Scan for the cell matching the given text and deliver its [x, y] coordinate at center. 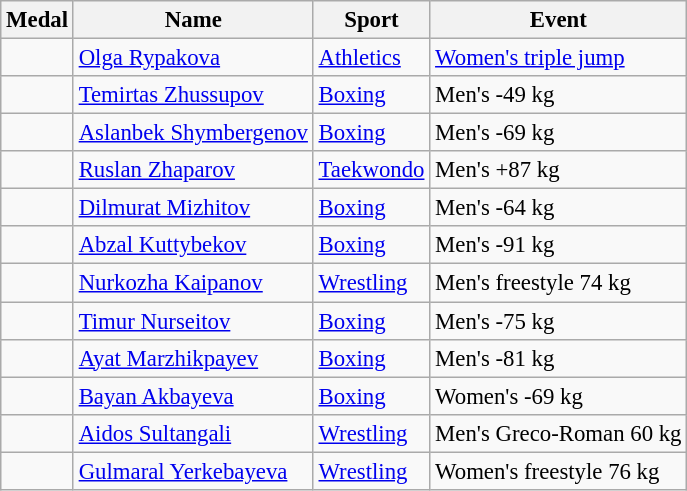
Men's +87 kg [558, 170]
Taekwondo [372, 170]
Event [558, 20]
Men's -49 kg [558, 95]
Aidos Sultangali [193, 433]
Gulmaral Yerkebayeva [193, 471]
Sport [372, 20]
Dilmurat Mizhitov [193, 208]
Aslanbek Shymbergenov [193, 133]
Men's -75 kg [558, 321]
Nurkozha Kaipanov [193, 283]
Women's freestyle 76 kg [558, 471]
Bayan Akbayeva [193, 396]
Ruslan Zhaparov [193, 170]
Men's Greco-Roman 60 kg [558, 433]
Men's freestyle 74 kg [558, 283]
Timur Nurseitov [193, 321]
Women's triple jump [558, 58]
Abzal Kuttybekov [193, 245]
Men's -81 kg [558, 358]
Athletics [372, 58]
Name [193, 20]
Temirtas Zhussupov [193, 95]
Women's -69 kg [558, 396]
Men's -91 kg [558, 245]
Ayat Marzhikpayev [193, 358]
Olga Rypakova [193, 58]
Medal [38, 20]
Men's -69 kg [558, 133]
Men's -64 kg [558, 208]
